Return (x, y) of the center of cell containing provided text 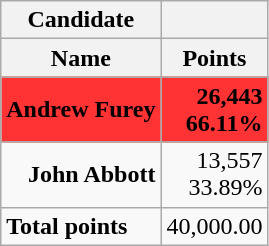
Candidate (81, 20)
Points (214, 58)
Name (81, 58)
Total points (81, 226)
26,443 66.11% (214, 110)
13,557 33.89% (214, 174)
40,000.00 (214, 226)
Andrew Furey (81, 110)
John Abbott (81, 174)
